Find where the given text appears and provide that cell's center as [X, Y] coordinate. 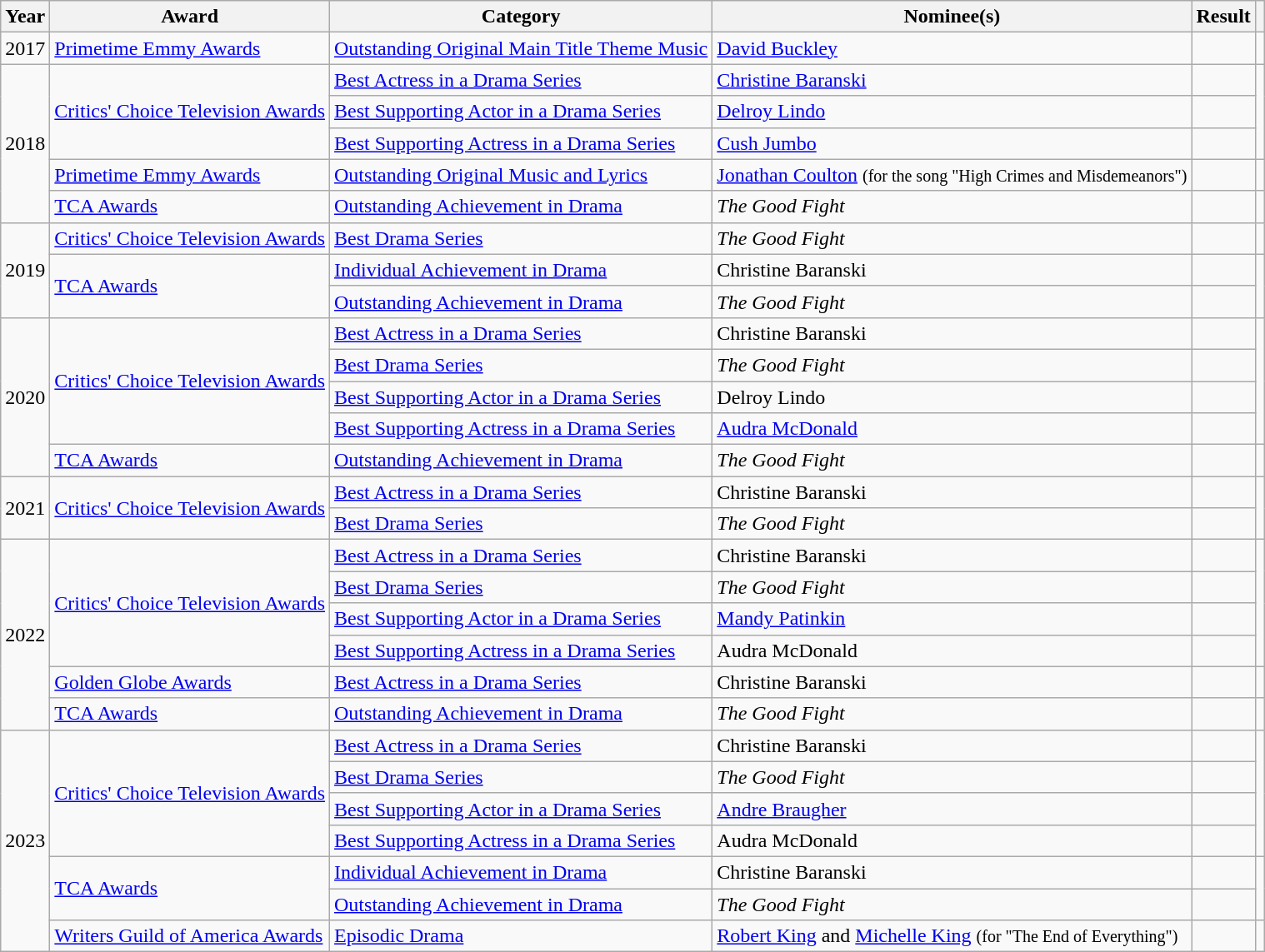
2020 [25, 396]
Andre Braugher [952, 809]
2021 [25, 508]
Jonathan Coulton (for the song "High Crimes and Misdemeanors") [952, 175]
Golden Globe Awards [190, 682]
Nominee(s) [952, 17]
Mandy Patinkin [952, 619]
2018 [25, 143]
2019 [25, 270]
Year [25, 17]
Robert King and Michelle King (for "The End of Everything") [952, 936]
Episodic Drama [522, 936]
Outstanding Original Music and Lyrics [522, 175]
Writers Guild of America Awards [190, 936]
Category [522, 17]
David Buckley [952, 48]
2023 [25, 840]
Outstanding Original Main Title Theme Music [522, 48]
Cush Jumbo [952, 143]
Result [1223, 17]
2022 [25, 635]
Award [190, 17]
2017 [25, 48]
